Capture the cell that displays the provided text and extract its (x, y) central coordinate. 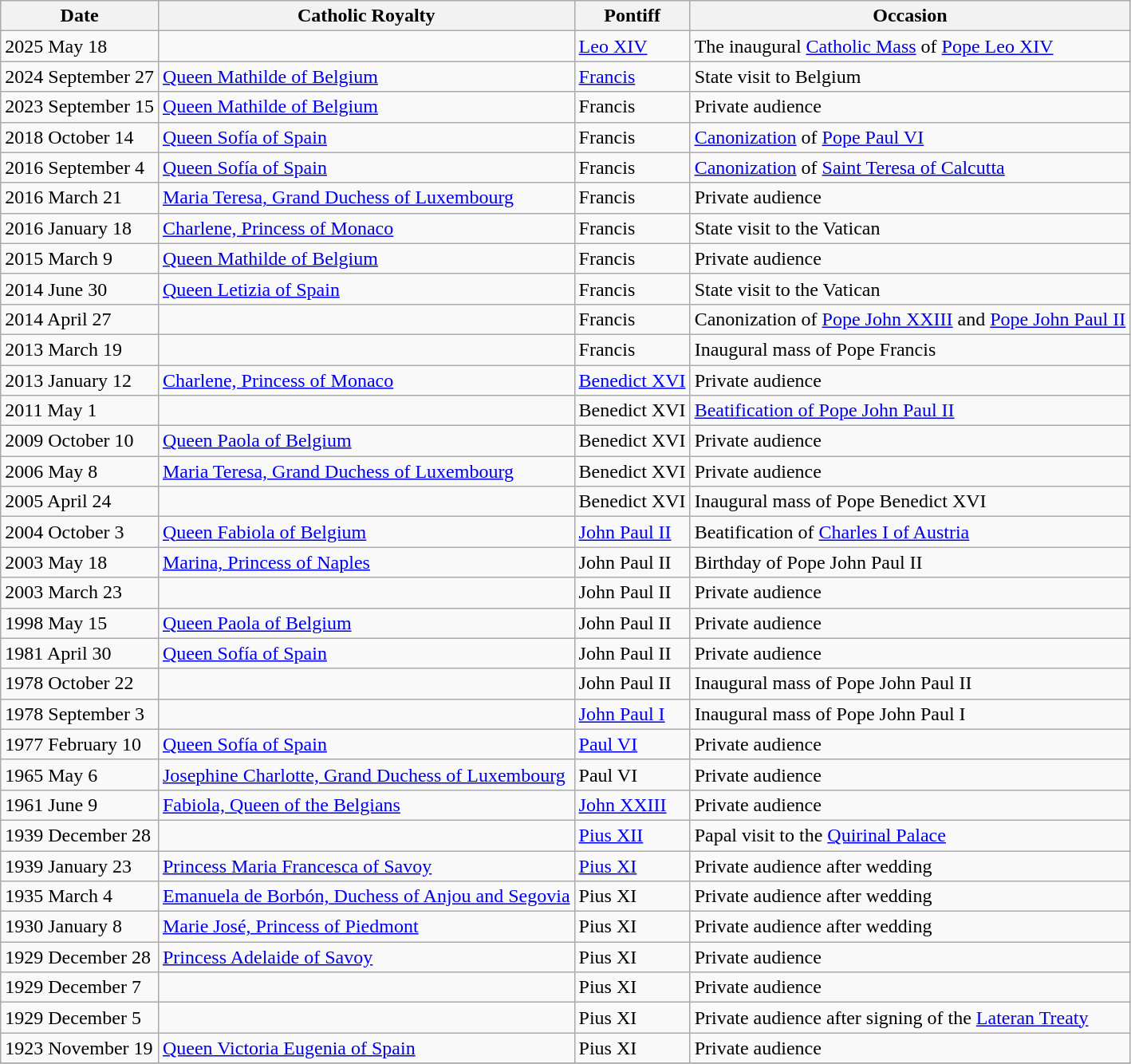
1929 December 28 (80, 957)
2003 March 23 (80, 593)
Beatification of Charles I of Austria (910, 532)
1923 November 19 (80, 1048)
Queen Victoria Eugenia of Spain (366, 1048)
2016 March 21 (80, 198)
State visit to Belgium (910, 77)
Marie José, Princess of Piedmont (366, 927)
2025 May 18 (80, 46)
2011 May 1 (80, 411)
Pontiff (632, 16)
2016 September 4 (80, 167)
Private audience after signing of the Lateran Treaty (910, 1018)
1965 May 6 (80, 774)
2015 March 9 (80, 258)
1935 March 4 (80, 897)
John Paul I (632, 714)
Emanuela de Borbón, Duchess of Anjou and Segovia (366, 897)
Princess Maria Francesca of Savoy (366, 865)
2003 May 18 (80, 562)
2018 October 14 (80, 137)
Pius XII (632, 835)
Marina, Princess of Naples (366, 562)
Inaugural mass of Pope John Paul I (910, 714)
1978 September 3 (80, 714)
2004 October 3 (80, 532)
Inaugural mass of Pope Benedict XVI (910, 502)
Canonization of Pope Paul VI (910, 137)
2013 January 12 (80, 380)
Birthday of Pope John Paul II (910, 562)
1930 January 8 (80, 927)
2016 January 18 (80, 228)
1961 June 9 (80, 805)
Inaugural mass of Pope Francis (910, 349)
Inaugural mass of Pope John Paul II (910, 684)
2024 September 27 (80, 77)
2009 October 10 (80, 441)
Beatification of Pope John Paul II (910, 411)
Papal visit to the Quirinal Palace (910, 835)
2005 April 24 (80, 502)
Catholic Royalty (366, 16)
Canonization of Pope John XXIII and Pope John Paul II (910, 319)
Leo XIV (632, 46)
Fabiola, Queen of the Belgians (366, 805)
1929 December 5 (80, 1018)
2014 June 30 (80, 289)
1978 October 22 (80, 684)
1929 December 7 (80, 987)
2006 May 8 (80, 471)
2013 March 19 (80, 349)
1998 May 15 (80, 623)
Canonization of Saint Teresa of Calcutta (910, 167)
Josephine Charlotte, Grand Duchess of Luxembourg (366, 774)
Queen Letizia of Spain (366, 289)
Princess Adelaide of Savoy (366, 957)
Date (80, 16)
John XXIII (632, 805)
2014 April 27 (80, 319)
1981 April 30 (80, 653)
Occasion (910, 16)
Queen Fabiola of Belgium (366, 532)
The inaugural Catholic Mass of Pope Leo XIV (910, 46)
1939 January 23 (80, 865)
1977 February 10 (80, 744)
2023 September 15 (80, 107)
1939 December 28 (80, 835)
